Locate the cell with the specified text and output its (x, y) center coordinate. 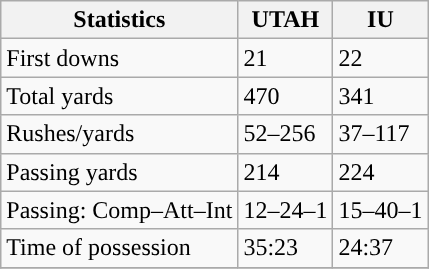
IU (380, 20)
214 (286, 172)
Passing: Comp–Att–Int (120, 210)
24:37 (380, 248)
470 (286, 96)
21 (286, 58)
Passing yards (120, 172)
37–117 (380, 134)
35:23 (286, 248)
341 (380, 96)
First downs (120, 58)
52–256 (286, 134)
UTAH (286, 20)
224 (380, 172)
Rushes/yards (120, 134)
15–40–1 (380, 210)
Statistics (120, 20)
12–24–1 (286, 210)
Time of possession (120, 248)
Total yards (120, 96)
22 (380, 58)
